Provide the (X, Y) coordinate of the cell's center where the given text is located.  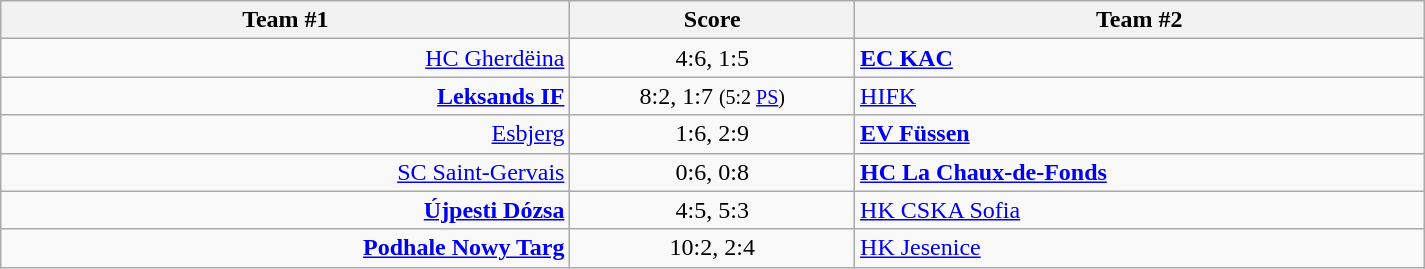
Podhale Nowy Targ (286, 248)
Leksands IF (286, 96)
Team #1 (286, 20)
Score (712, 20)
0:6, 0:8 (712, 172)
1:6, 2:9 (712, 134)
8:2, 1:7 (5:2 PS) (712, 96)
HK Jesenice (1140, 248)
Team #2 (1140, 20)
4:5, 5:3 (712, 210)
4:6, 1:5 (712, 58)
EV Füssen (1140, 134)
Újpesti Dózsa (286, 210)
HC Gherdëina (286, 58)
SC Saint-Gervais (286, 172)
Esbjerg (286, 134)
HC La Chaux-de-Fonds (1140, 172)
EC KAC (1140, 58)
HIFK (1140, 96)
HK CSKA Sofia (1140, 210)
10:2, 2:4 (712, 248)
